Pinpoint the cell where the given text exists, returning its [X, Y] midpoint coordinate. 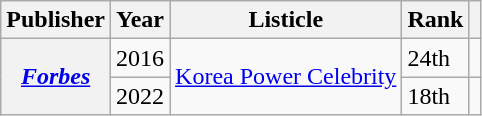
Publisher [56, 20]
Listicle [286, 20]
Korea Power Celebrity [286, 77]
24th [436, 58]
Forbes [56, 77]
18th [436, 96]
2016 [140, 58]
2022 [140, 96]
Rank [436, 20]
Year [140, 20]
